Find where the given text appears and provide that cell's center as (x, y) coordinate. 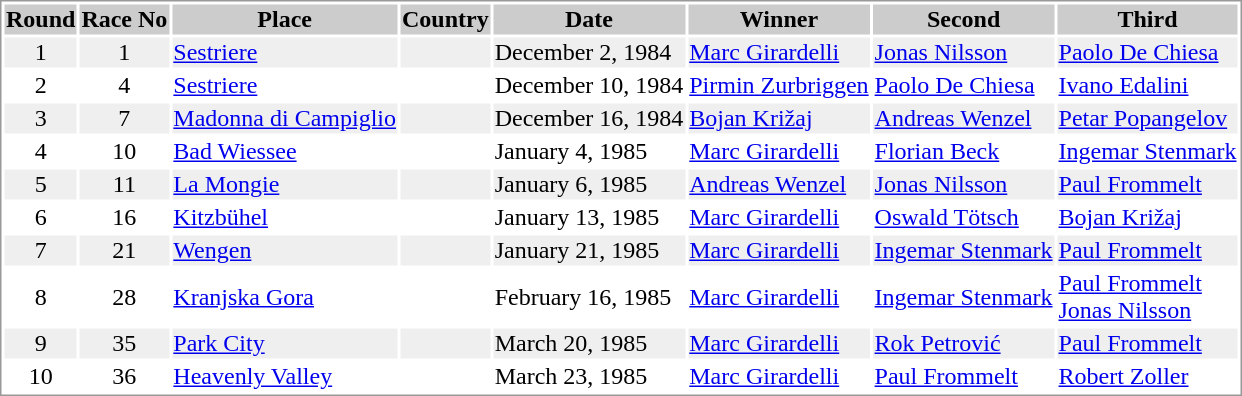
January 21, 1985 (589, 251)
Petar Popangelov (1148, 119)
Robert Zoller (1148, 377)
December 2, 1984 (589, 53)
Bad Wiessee (285, 151)
2 (40, 85)
Kranjska Gora (285, 296)
Rok Petrović (964, 343)
Madonna di Campiglio (285, 119)
Round (40, 19)
March 20, 1985 (589, 343)
21 (124, 251)
Wengen (285, 251)
Oswald Tötsch (964, 217)
3 (40, 119)
36 (124, 377)
8 (40, 296)
9 (40, 343)
Date (589, 19)
5 (40, 185)
Pirmin Zurbriggen (779, 85)
Race No (124, 19)
La Mongie (285, 185)
Second (964, 19)
Third (1148, 19)
6 (40, 217)
Winner (779, 19)
Heavenly Valley (285, 377)
35 (124, 343)
January 4, 1985 (589, 151)
January 13, 1985 (589, 217)
Kitzbühel (285, 217)
Place (285, 19)
January 6, 1985 (589, 185)
Park City (285, 343)
Florian Beck (964, 151)
December 10, 1984 (589, 85)
Paul Frommelt Jonas Nilsson (1148, 296)
28 (124, 296)
March 23, 1985 (589, 377)
16 (124, 217)
December 16, 1984 (589, 119)
Ivano Edalini (1148, 85)
11 (124, 185)
February 16, 1985 (589, 296)
Country (445, 19)
